For the text-containing cell, return its midpoint in [x, y] coordinate format. 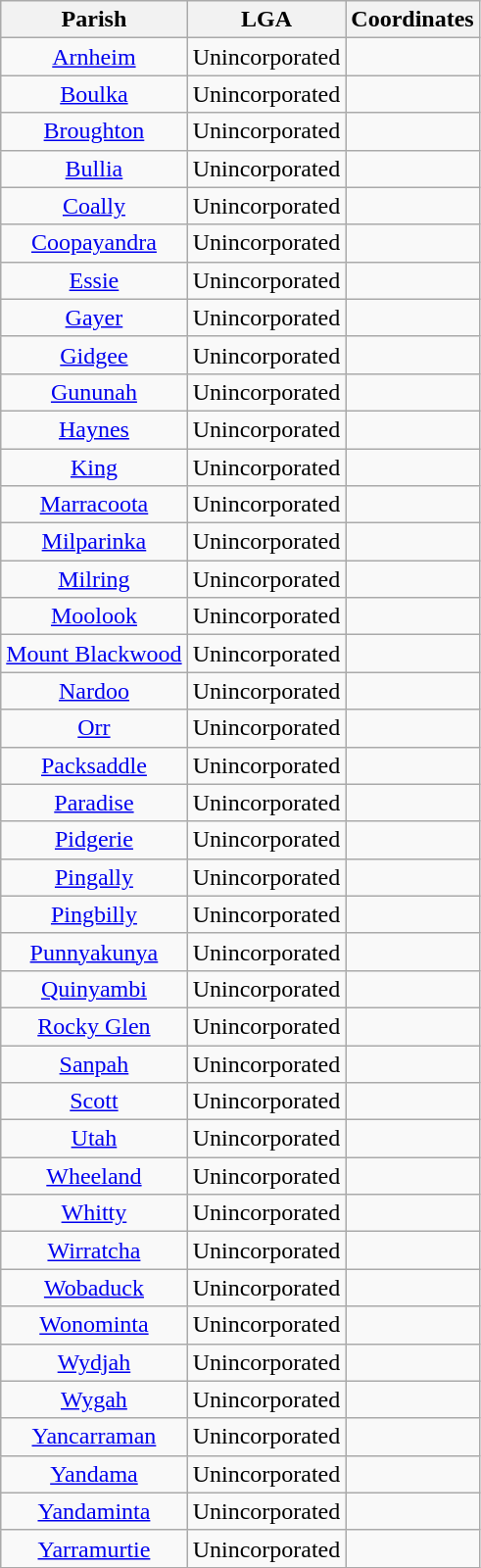
LGA [266, 20]
Milparinka [94, 542]
Scott [94, 1102]
Orr [94, 728]
Yarramurtie [94, 1548]
Wygah [94, 1399]
Bullia [94, 169]
Parish [94, 20]
Rocky Glen [94, 1026]
Packsaddle [94, 765]
Moolook [94, 616]
Quinyambi [94, 989]
King [94, 467]
Essie [94, 280]
Wheeland [94, 1176]
Haynes [94, 429]
Whitty [94, 1213]
Yandaminta [94, 1511]
Punnyakunya [94, 952]
Coally [94, 206]
Nardoo [94, 691]
Wirratcha [94, 1250]
Marracoota [94, 505]
Yancarraman [94, 1437]
Gununah [94, 392]
Utah [94, 1139]
Gidgee [94, 355]
Pidgerie [94, 840]
Pingbilly [94, 914]
Wobaduck [94, 1288]
Boulka [94, 94]
Gayer [94, 318]
Pingally [94, 877]
Broughton [94, 131]
Coopayandra [94, 243]
Yandama [94, 1474]
Wydjah [94, 1362]
Arnheim [94, 57]
Coordinates [412, 20]
Paradise [94, 803]
Wonominta [94, 1325]
Mount Blackwood [94, 654]
Milring [94, 579]
Sanpah [94, 1063]
